Pinpoint the cell where the given text exists, returning its [x, y] midpoint coordinate. 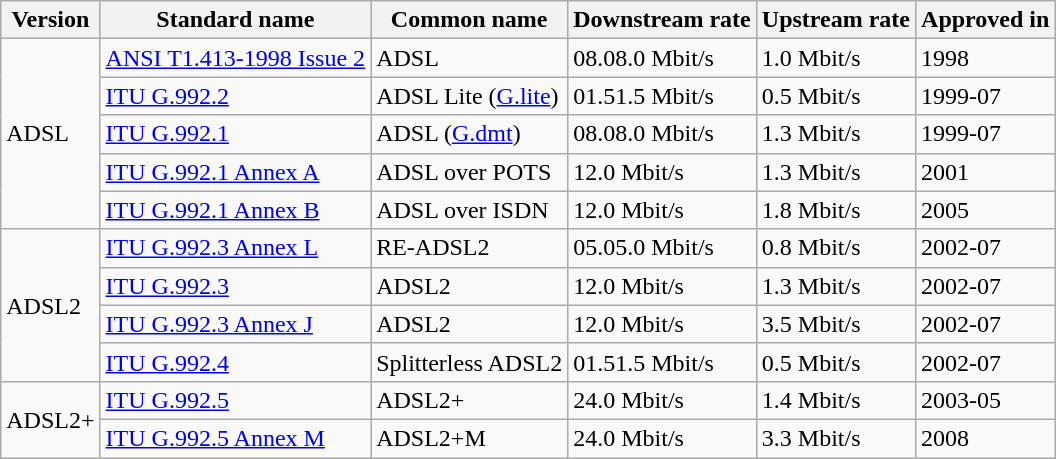
3.3 Mbit/s [836, 438]
Common name [470, 20]
ITU G.992.2 [236, 96]
ITU G.992.3 Annex J [236, 324]
Version [50, 20]
ITU G.992.3 Annex L [236, 248]
Approved in [986, 20]
ADSL over POTS [470, 172]
05.05.0 Mbit/s [662, 248]
ITU G.992.1 Annex B [236, 210]
2003-05 [986, 400]
ITU G.992.3 [236, 286]
Standard name [236, 20]
ITU G.992.5 Annex M [236, 438]
RE-ADSL2 [470, 248]
Downstream rate [662, 20]
Upstream rate [836, 20]
ADSL over ISDN [470, 210]
ITU G.992.4 [236, 362]
1.4 Mbit/s [836, 400]
ADSL Lite (G.lite) [470, 96]
2001 [986, 172]
ADSL2+M [470, 438]
ANSI T1.413-1998 Issue 2 [236, 58]
Splitterless ADSL2 [470, 362]
1.8 Mbit/s [836, 210]
ADSL (G.dmt) [470, 134]
2008 [986, 438]
1.0 Mbit/s [836, 58]
ITU G.992.1 Annex A [236, 172]
ITU G.992.5 [236, 400]
0.8 Mbit/s [836, 248]
3.5 Mbit/s [836, 324]
1998 [986, 58]
2005 [986, 210]
ITU G.992.1 [236, 134]
